Provide the (x, y) coordinate of the cell's center where the given text is located.  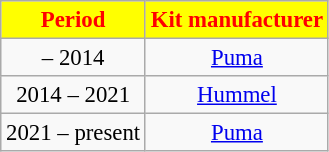
Period (74, 20)
– 2014 (74, 58)
2014 – 2021 (74, 95)
Hummel (236, 95)
2021 – present (74, 133)
Kit manufacturer (236, 20)
